Find where the given text appears and provide that cell's center as [X, Y] coordinate. 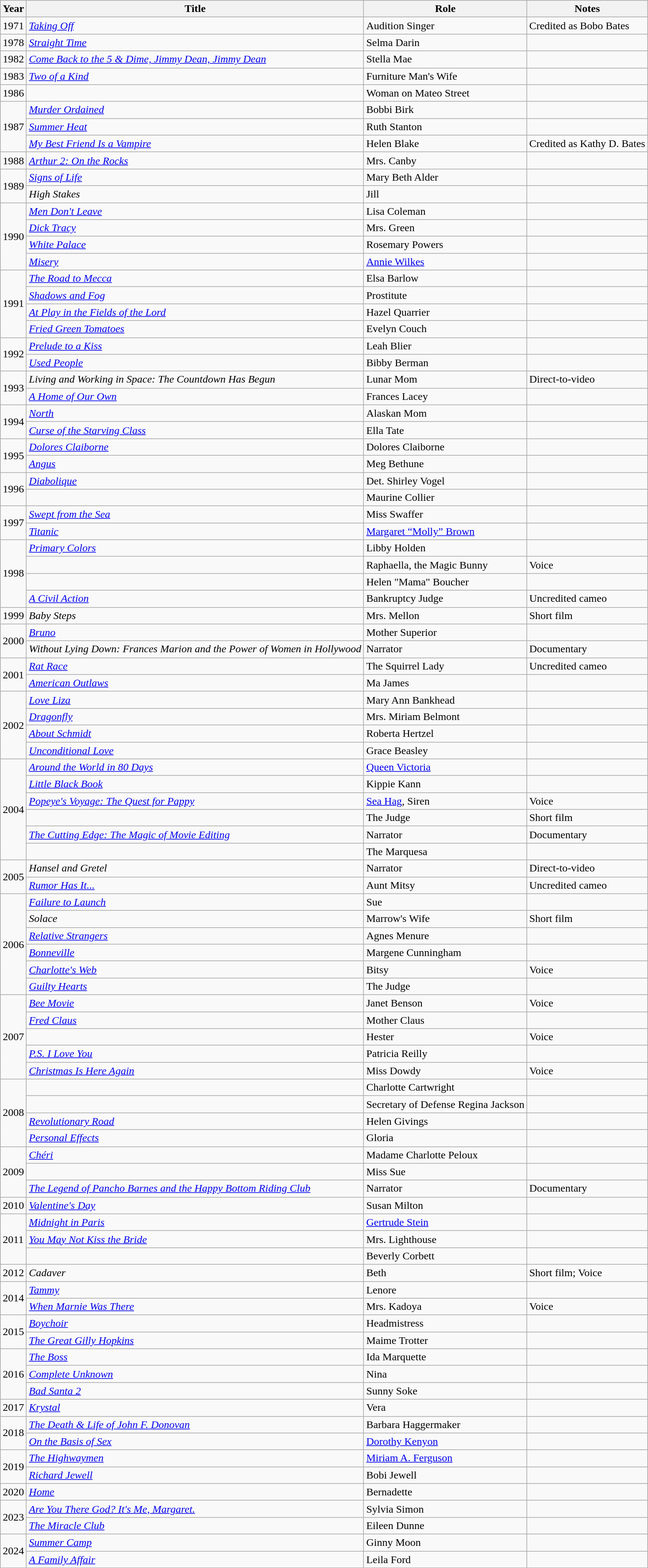
Bibby Berman [445, 363]
About Schmidt [195, 733]
Gloria [445, 1138]
Short film; Voice [587, 1273]
Personal Effects [195, 1138]
2007 [13, 1037]
2002 [13, 725]
A Civil Action [195, 599]
2014 [13, 1298]
1998 [13, 573]
Maime Trotter [445, 1340]
Selma Darin [445, 43]
Ginny Moon [445, 1542]
Ella Tate [445, 430]
Mother Claus [445, 1020]
Two of a Kind [195, 76]
Used People [195, 363]
Mrs. Kadoya [445, 1307]
Headmistress [445, 1324]
Bitsy [445, 969]
Failure to Launch [195, 902]
Baby Steps [195, 616]
Love Liza [195, 700]
The Marquesa [445, 852]
2019 [13, 1467]
Mrs. Lighthouse [445, 1239]
Raphaella, the Magic Bunny [445, 565]
Leah Blier [445, 346]
Tammy [195, 1290]
2018 [13, 1433]
1988 [13, 160]
The Legend of Pancho Barnes and the Happy Bottom Riding Club [195, 1189]
Miss Dowdy [445, 1071]
Dragonfly [195, 716]
Secretary of Defense Regina Jackson [445, 1104]
Roberta Hertzel [445, 733]
Dorothy Kenyon [445, 1441]
2000 [13, 641]
The Road to Mecca [195, 279]
Signs of Life [195, 177]
2008 [13, 1113]
Furniture Man's Wife [445, 76]
Popeye's Voyage: The Quest for Pappy [195, 801]
Helen "Mama" Boucher [445, 582]
High Stakes [195, 194]
1996 [13, 489]
Bee Movie [195, 1003]
Annie Wilkes [445, 262]
1991 [13, 304]
Credited as Kathy D. Bates [587, 143]
Barbara Haggermaker [445, 1425]
Are You There God? It's Me, Margaret. [195, 1509]
1999 [13, 616]
1971 [13, 26]
American Outlaws [195, 683]
Bad Santa 2 [195, 1391]
Summer Camp [195, 1542]
Relative Strangers [195, 936]
1993 [13, 388]
2010 [13, 1205]
Elsa Barlow [445, 279]
Curse of the Starving Class [195, 430]
Valentine's Day [195, 1205]
Chéri [195, 1155]
Boychoir [195, 1324]
2005 [13, 877]
Marrow's Wife [445, 919]
Swept from the Sea [195, 515]
Angus [195, 464]
Helen Givings [445, 1121]
Helen Blake [445, 143]
Nina [445, 1374]
Bankruptcy Judge [445, 599]
Shadows and Fog [195, 295]
Guilty Hearts [195, 986]
2020 [13, 1492]
Krystal [195, 1408]
Audition Singer [445, 26]
Prelude to a Kiss [195, 346]
Alaskan Mom [445, 413]
1987 [13, 127]
Miss Sue [445, 1172]
Sylvia Simon [445, 1509]
Fried Green Tomatoes [195, 329]
Without Lying Down: Frances Marion and the Power of Women in Hollywood [195, 649]
Lenore [445, 1290]
Around the World in 80 Days [195, 767]
Living and Working in Space: The Countdown Has Begun [195, 379]
2015 [13, 1332]
Summer Heat [195, 127]
2009 [13, 1172]
A Home of Our Own [195, 396]
Miss Swaffer [445, 515]
The Boss [195, 1357]
When Marnie Was There [195, 1307]
2017 [13, 1408]
Vera [445, 1408]
2004 [13, 809]
Margaret “Molly” Brown [445, 531]
Madame Charlotte Peloux [445, 1155]
Leila Ford [445, 1559]
Grace Beasley [445, 751]
Miriam A. Ferguson [445, 1458]
Lunar Mom [445, 379]
Home [195, 1492]
Title [195, 9]
Queen Victoria [445, 767]
Bobbi Birk [445, 110]
Mrs. Green [445, 228]
Lisa Coleman [445, 211]
The Death & Life of John F. Donovan [195, 1425]
Fred Claus [195, 1020]
Mary Ann Bankhead [445, 700]
Bernadette [445, 1492]
Margene Cunningham [445, 952]
Bobi Jewell [445, 1475]
2024 [13, 1551]
Ma James [445, 683]
Aunt Mitsy [445, 885]
2016 [13, 1374]
Christmas Is Here Again [195, 1071]
1986 [13, 93]
Solace [195, 919]
Diabolique [195, 480]
Jill [445, 194]
Bonneville [195, 952]
Hester [445, 1037]
Eileen Dunne [445, 1525]
Charlotte's Web [195, 969]
Come Back to the 5 & Dime, Jimmy Dean, Jimmy Dean [195, 59]
Arthur 2: On the Rocks [195, 160]
Janet Benson [445, 1003]
Sea Hag, Siren [445, 801]
Dick Tracy [195, 228]
Det. Shirley Vogel [445, 480]
Charlotte Cartwright [445, 1088]
Little Black Book [195, 784]
1983 [13, 76]
Straight Time [195, 43]
1982 [13, 59]
2006 [13, 944]
2001 [13, 674]
1978 [13, 43]
2011 [13, 1239]
Bruno [195, 632]
Kippie Kann [445, 784]
P.S. I Love You [195, 1054]
Complete Unknown [195, 1374]
2012 [13, 1273]
The Highwaymen [195, 1458]
Credited as Bobo Bates [587, 26]
Cadaver [195, 1273]
Stella Mae [445, 59]
Rat Race [195, 666]
Maurine Collier [445, 498]
Meg Bethune [445, 464]
Sunny Soke [445, 1391]
Notes [587, 9]
Revolutionary Road [195, 1121]
White Palace [195, 245]
Rosemary Powers [445, 245]
Unconditional Love [195, 751]
Role [445, 9]
Primary Colors [195, 548]
Midnight in Paris [195, 1222]
Libby Holden [445, 548]
Patricia Reilly [445, 1054]
Woman on Mateo Street [445, 93]
Susan Milton [445, 1205]
Hansel and Gretel [195, 868]
2023 [13, 1517]
The Squirrel Lady [445, 666]
Year [13, 9]
Ida Marquette [445, 1357]
1990 [13, 236]
Ruth Stanton [445, 127]
You May Not Kiss the Bride [195, 1239]
Men Don't Leave [195, 211]
Beth [445, 1273]
Gertrude Stein [445, 1222]
Agnes Menure [445, 936]
1992 [13, 354]
At Play in the Fields of the Lord [195, 312]
Misery [195, 262]
On the Basis of Sex [195, 1441]
Mrs. Miriam Belmont [445, 716]
Mrs. Mellon [445, 616]
1994 [13, 422]
1997 [13, 523]
Rumor Has It... [195, 885]
The Great Gilly Hopkins [195, 1340]
1989 [13, 186]
Evelyn Couch [445, 329]
Murder Ordained [195, 110]
My Best Friend Is a Vampire [195, 143]
Beverly Corbett [445, 1256]
Mother Superior [445, 632]
Taking Off [195, 26]
Frances Lacey [445, 396]
1995 [13, 455]
Mary Beth Alder [445, 177]
Richard Jewell [195, 1475]
Titanic [195, 531]
The Cutting Edge: The Magic of Movie Editing [195, 835]
North [195, 413]
Sue [445, 902]
Mrs. Canby [445, 160]
Hazel Quarrier [445, 312]
The Miracle Club [195, 1525]
A Family Affair [195, 1559]
Prostitute [445, 295]
